Provide the (X, Y) coordinate of the cell's center where the given text is located.  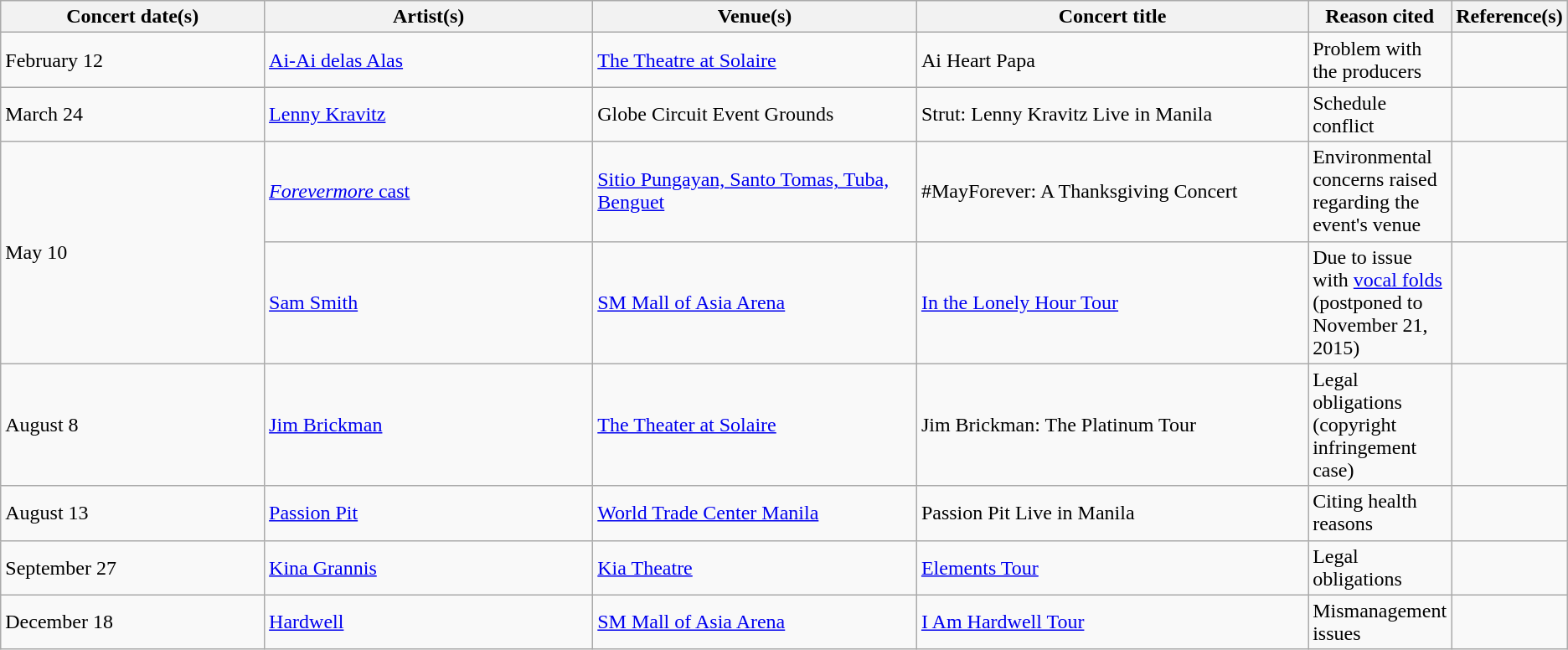
Reason cited (1380, 17)
Ai Heart Papa (1112, 60)
Concert date(s) (132, 17)
Artist(s) (429, 17)
I Am Hardwell Tour (1112, 622)
Legal obligations (copyright infringement case) (1380, 425)
May 10 (132, 253)
Mismanagement issues (1380, 622)
Jim Brickman (429, 425)
March 24 (132, 114)
Environmental concerns raised regarding the event's venue (1380, 191)
Globe Circuit Event Grounds (756, 114)
Sitio Pungayan, Santo Tomas, Tuba, Benguet (756, 191)
August 8 (132, 425)
Jim Brickman: The Platinum Tour (1112, 425)
Problem with the producers (1380, 60)
Kina Grannis (429, 568)
The Theatre at Solaire (756, 60)
Due to issue with vocal folds (postponed to November 21, 2015) (1380, 302)
Passion Pit (429, 513)
Citing health reasons (1380, 513)
September 27 (132, 568)
February 12 (132, 60)
Reference(s) (1509, 17)
Kia Theatre (756, 568)
Concert title (1112, 17)
Forevermore cast (429, 191)
Lenny Kravitz (429, 114)
December 18 (132, 622)
Venue(s) (756, 17)
Legal obligations (1380, 568)
Schedule conflict (1380, 114)
Sam Smith (429, 302)
Elements Tour (1112, 568)
In the Lonely Hour Tour (1112, 302)
#MayForever: A Thanksgiving Concert (1112, 191)
Ai-Ai delas Alas (429, 60)
Passion Pit Live in Manila (1112, 513)
Strut: Lenny Kravitz Live in Manila (1112, 114)
Hardwell (429, 622)
The Theater at Solaire (756, 425)
August 13 (132, 513)
World Trade Center Manila (756, 513)
